Capture the cell that displays the provided text and extract its (x, y) central coordinate. 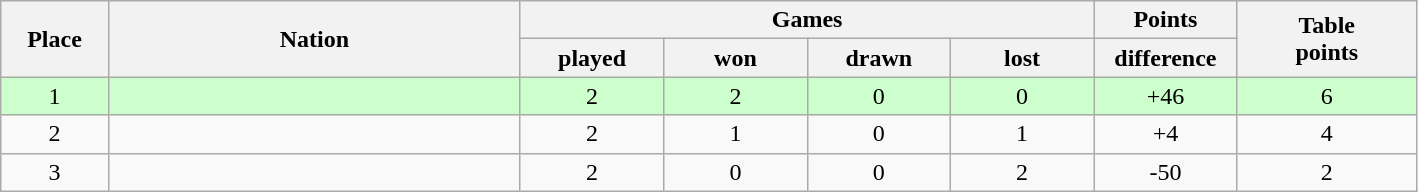
lost (1022, 58)
3 (55, 172)
+46 (1166, 96)
Games (806, 20)
+4 (1166, 134)
4 (1326, 134)
6 (1326, 96)
won (736, 58)
Tablepoints (1326, 39)
played (592, 58)
Place (55, 39)
difference (1166, 58)
Points (1166, 20)
Nation (314, 39)
-50 (1166, 172)
drawn (878, 58)
